Find where the given text appears and provide that cell's center as (x, y) coordinate. 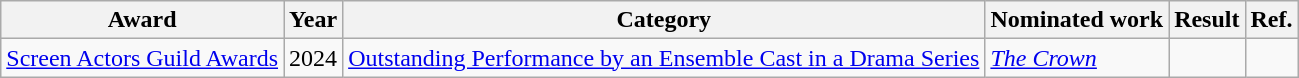
Year (314, 20)
The Crown (1077, 58)
Nominated work (1077, 20)
Category (664, 20)
2024 (314, 58)
Screen Actors Guild Awards (142, 58)
Award (142, 20)
Result (1207, 20)
Outstanding Performance by an Ensemble Cast in a Drama Series (664, 58)
Ref. (1272, 20)
